Identify which cell holds the provided text, then report its [x, y] central coordinate. 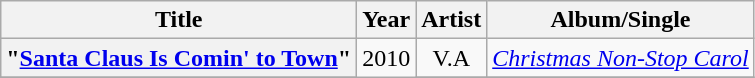
Christmas Non-Stop Carol [621, 58]
Title [179, 20]
Year [386, 20]
"Santa Claus Is Comin' to Town" [179, 58]
Artist [452, 20]
V.A [452, 58]
Album/Single [621, 20]
2010 [386, 58]
